Scan for the cell matching the given text and deliver its [X, Y] coordinate at center. 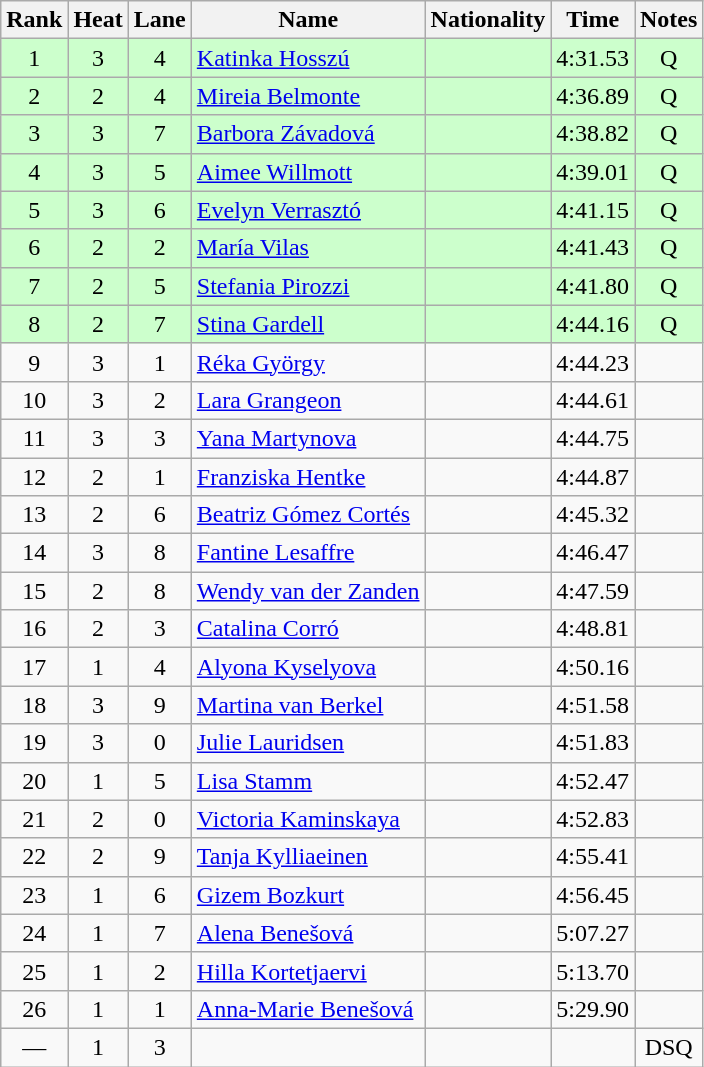
4:44.61 [593, 400]
5:07.27 [593, 933]
4:52.83 [593, 819]
4:52.47 [593, 781]
Catalina Corró [308, 629]
Victoria Kaminskaya [308, 819]
4:47.59 [593, 591]
21 [34, 819]
Time [593, 20]
16 [34, 629]
4:50.16 [593, 667]
Barbora Závadová [308, 134]
Tanja Kylliaeinen [308, 857]
Julie Lauridsen [308, 743]
4:45.32 [593, 515]
4:56.45 [593, 895]
4:31.53 [593, 58]
Lara Grangeon [308, 400]
Lane [160, 20]
13 [34, 515]
11 [34, 438]
20 [34, 781]
Fantine Lesaffre [308, 553]
4:39.01 [593, 172]
Notes [668, 20]
Lisa Stamm [308, 781]
4:41.43 [593, 248]
Réka György [308, 362]
Rank [34, 20]
Franziska Hentke [308, 477]
Martina van Berkel [308, 705]
Gizem Bozkurt [308, 895]
4:44.23 [593, 362]
4:41.15 [593, 210]
4:51.58 [593, 705]
4:41.80 [593, 286]
DSQ [668, 1047]
10 [34, 400]
Alyona Kyselyova [308, 667]
22 [34, 857]
19 [34, 743]
5:13.70 [593, 971]
Hilla Kortetjaervi [308, 971]
Name [308, 20]
4:36.89 [593, 96]
12 [34, 477]
4:51.83 [593, 743]
26 [34, 1009]
14 [34, 553]
Beatriz Gómez Cortés [308, 515]
4:38.82 [593, 134]
Evelyn Verrasztó [308, 210]
Alena Benešová [308, 933]
18 [34, 705]
4:44.87 [593, 477]
Heat [98, 20]
Aimee Willmott [308, 172]
María Vilas [308, 248]
4:46.47 [593, 553]
Stina Gardell [308, 324]
Anna-Marie Benešová [308, 1009]
Nationality [488, 20]
4:55.41 [593, 857]
4:44.16 [593, 324]
15 [34, 591]
Yana Martynova [308, 438]
4:44.75 [593, 438]
5:29.90 [593, 1009]
— [34, 1047]
25 [34, 971]
24 [34, 933]
17 [34, 667]
4:48.81 [593, 629]
Katinka Hosszú [308, 58]
23 [34, 895]
Mireia Belmonte [308, 96]
Wendy van der Zanden [308, 591]
Stefania Pirozzi [308, 286]
